Identify which cell holds the provided text, then report its (x, y) central coordinate. 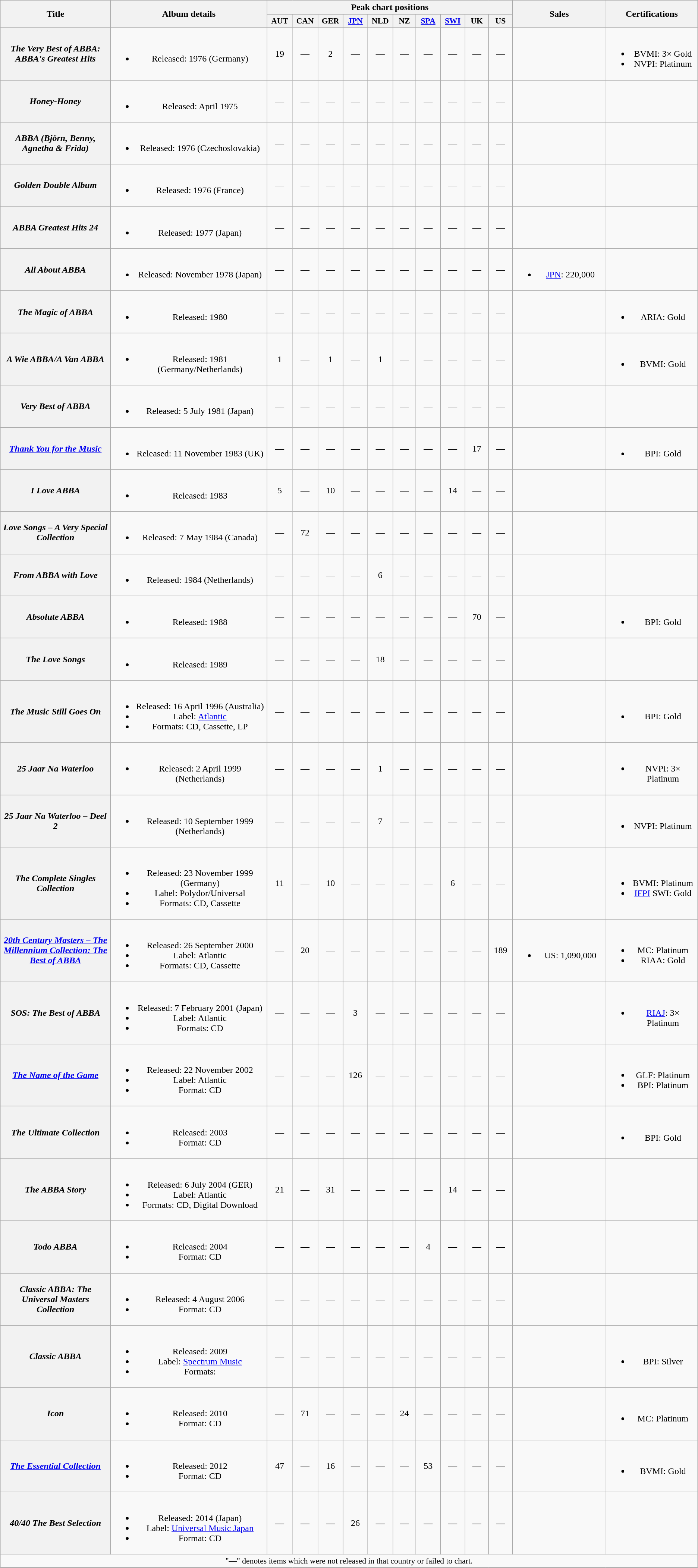
Album details (189, 14)
Icon (56, 1414)
70 (477, 617)
21 (280, 1190)
Golden Double Album (56, 186)
Released: 6 July 2004 (GER)Label: AtlanticFormats: CD, Digital Download (189, 1190)
189 (500, 951)
17 (477, 448)
3 (355, 1013)
Released: 22 November 2002Label: AtlanticFormat: CD (189, 1075)
20 (305, 951)
Released: 1976 (France) (189, 186)
31 (330, 1190)
Love Songs – A Very Special Collection (56, 532)
The Music Still Goes On (56, 711)
The Love Songs (56, 659)
The Magic of ABBA (56, 312)
Released: 1980 (189, 312)
Released: 1984 (Netherlands) (189, 575)
A Wie ABBA/A Van ABBA (56, 359)
Released: 5 July 1981 (Japan) (189, 406)
20th Century Masters – The Millennium Collection: The Best of ABBA (56, 951)
Released: 1989 (189, 659)
25 Jaar Na Waterloo – Deel 2 (56, 821)
I Love ABBA (56, 491)
2 (330, 54)
Released: 2010Format: CD (189, 1414)
Released: 1977 (Japan) (189, 227)
The Name of the Game (56, 1075)
ABBA (Björn, Benny, Agnetha & Frida) (56, 143)
Sales (559, 14)
RIAJ: 3× Platinum (652, 1013)
16 (330, 1466)
72 (305, 532)
Released: 1988 (189, 617)
Certifications (652, 14)
Absolute ABBA (56, 617)
Released: 11 November 1983 (UK) (189, 448)
Released: 7 May 1984 (Canada) (189, 532)
Released: 2004Format: CD (189, 1247)
Released: 16 April 1996 (Australia)Label: AtlanticFormats: CD, Cassette, LP (189, 711)
25 Jaar Na Waterloo (56, 769)
Released: 2003Format: CD (189, 1132)
24 (405, 1414)
5 (280, 491)
Peak chart positions (390, 7)
The Complete Singles Collection (56, 883)
AUT (280, 21)
Title (56, 14)
47 (280, 1466)
US: 1,090,000 (559, 951)
Released: 2009Label: Spectrum MusicFormats: (189, 1357)
SWI (453, 21)
Released: 10 September 1999 (Netherlands) (189, 821)
Thank You for the Music (56, 448)
4 (428, 1247)
Released: 1981 (Germany/Netherlands) (189, 359)
MC: Platinum (652, 1414)
CAN (305, 21)
Classic ABBA (56, 1357)
Released: 23 November 1999 (Germany)Label: Polydor/UniversalFormats: CD, Cassette (189, 883)
Classic ABBA: The Universal Masters Collection (56, 1299)
All About ABBA (56, 270)
Released: 7 February 2001 (Japan)Label: AtlanticFormats: CD (189, 1013)
18 (380, 659)
7 (380, 821)
126 (355, 1075)
71 (305, 1414)
MC: PlatinumRIAA: Gold (652, 951)
Released: November 1978 (Japan) (189, 270)
GER (330, 21)
Honey-Honey (56, 101)
Released: 1983 (189, 491)
BPI: Silver (652, 1357)
The Ultimate Collection (56, 1132)
The Essential Collection (56, 1466)
53 (428, 1466)
ABBA Greatest Hits 24 (56, 227)
The Very Best of ABBA: ABBA's Greatest Hits (56, 54)
Released: 26 September 2000Label: AtlanticFormats: CD, Cassette (189, 951)
Released: 2014 (Japan)Label: Universal Music JapanFormat: CD (189, 1523)
"—" denotes items which were not released in that country or failed to chart. (349, 1561)
BVMI: 3× GoldNVPI: Platinum (652, 54)
26 (355, 1523)
Very Best of ABBA (56, 406)
Released: 1976 (Czechoslovakia) (189, 143)
40/40 The Best Selection (56, 1523)
ARIA: Gold (652, 312)
NZ (405, 21)
Released: 1976 (Germany) (189, 54)
From ABBA with Love (56, 575)
11 (280, 883)
The ABBA Story (56, 1190)
GLF: PlatinumBPI: Platinum (652, 1075)
Released: 2 April 1999 (Netherlands) (189, 769)
BVMI: PlatinumIFPI SWI: Gold (652, 883)
NVPI: 3× Platinum (652, 769)
JPN: 220,000 (559, 270)
NLD (380, 21)
NVPI: Platinum (652, 821)
Todo ABBA (56, 1247)
UK (477, 21)
SOS: The Best of ABBA (56, 1013)
Released: April 1975 (189, 101)
Released: 4 August 2006Format: CD (189, 1299)
SPA (428, 21)
Released: 2012Format: CD (189, 1466)
JPN (355, 21)
19 (280, 54)
US (500, 21)
